Return the (X, Y) coordinate for the center point of the cell that contains the specified text.  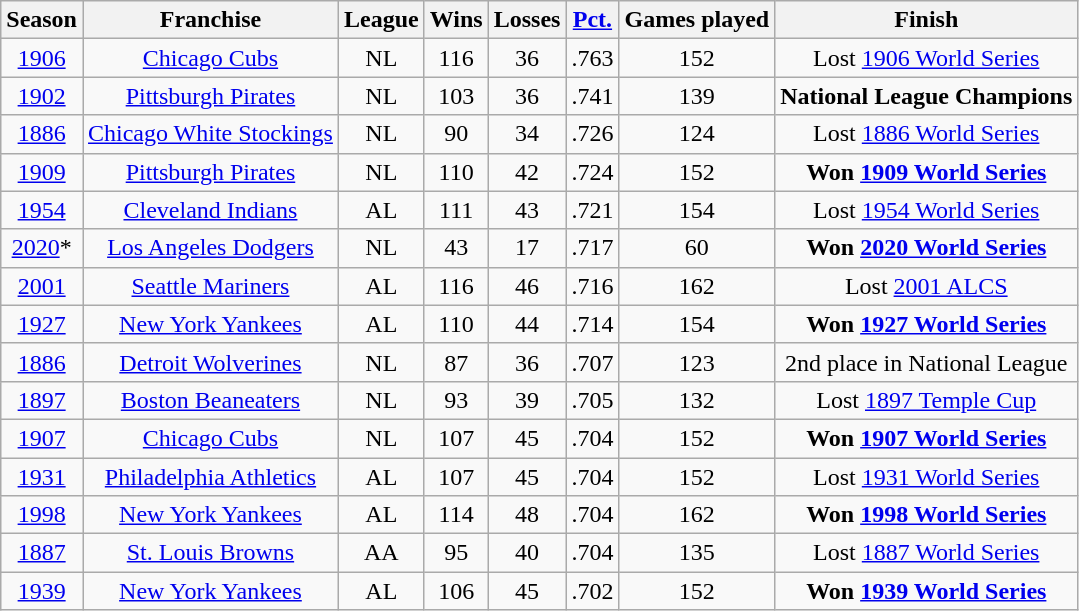
42 (527, 172)
39 (527, 400)
1906 (42, 58)
.726 (592, 134)
2020* (42, 248)
40 (527, 553)
.716 (592, 286)
34 (527, 134)
Lost 1887 World Series (926, 553)
95 (456, 553)
.714 (592, 324)
1897 (42, 400)
Won 2020 World Series (926, 248)
Won 1909 World Series (926, 172)
114 (456, 515)
National League Champions (926, 96)
Won 1927 World Series (926, 324)
.702 (592, 591)
93 (456, 400)
Franchise (210, 20)
135 (697, 553)
1902 (42, 96)
1954 (42, 210)
Pct. (592, 20)
Chicago White Stockings (210, 134)
AA (381, 553)
139 (697, 96)
League (381, 20)
Losses (527, 20)
103 (456, 96)
2001 (42, 286)
.741 (592, 96)
1909 (42, 172)
1927 (42, 324)
Boston Beaneaters (210, 400)
123 (697, 362)
1887 (42, 553)
Won 1907 World Series (926, 438)
.763 (592, 58)
St. Louis Browns (210, 553)
Lost 2001 ALCS (926, 286)
124 (697, 134)
106 (456, 591)
Cleveland Indians (210, 210)
2nd place in National League (926, 362)
.724 (592, 172)
Lost 1886 World Series (926, 134)
Los Angeles Dodgers (210, 248)
.707 (592, 362)
Detroit Wolverines (210, 362)
Lost 1897 Temple Cup (926, 400)
111 (456, 210)
1931 (42, 477)
Finish (926, 20)
Games played (697, 20)
44 (527, 324)
Won 1998 World Series (926, 515)
60 (697, 248)
17 (527, 248)
87 (456, 362)
.717 (592, 248)
90 (456, 134)
Lost 1931 World Series (926, 477)
Won 1939 World Series (926, 591)
Lost 1906 World Series (926, 58)
.721 (592, 210)
132 (697, 400)
48 (527, 515)
1998 (42, 515)
46 (527, 286)
1907 (42, 438)
Philadelphia Athletics (210, 477)
Seattle Mariners (210, 286)
Wins (456, 20)
1939 (42, 591)
Season (42, 20)
.705 (592, 400)
Lost 1954 World Series (926, 210)
